Capture the cell that displays the provided text and extract its (X, Y) central coordinate. 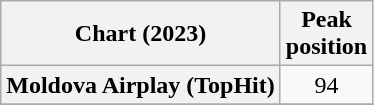
Chart (2023) (141, 34)
Moldova Airplay (TopHit) (141, 85)
94 (326, 85)
Peakposition (326, 34)
